Return [x, y] of the center of cell containing provided text 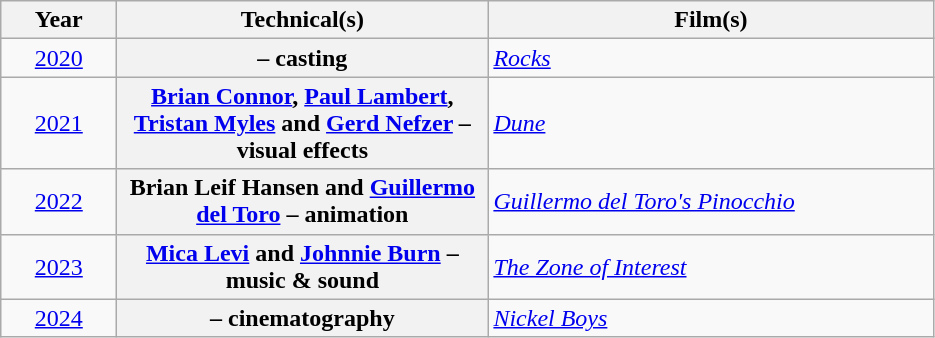
2023 [59, 266]
– casting [302, 58]
Brian Connor, Paul Lambert, Tristan Myles and Gerd Nefzer – visual effects [302, 123]
Brian Leif Hansen and Guillermo del Toro – animation [302, 202]
Year [59, 20]
Technical(s) [302, 20]
Mica Levi and Johnnie Burn – music & sound [302, 266]
2020 [59, 58]
Dune [711, 123]
Film(s) [711, 20]
Rocks [711, 58]
2021 [59, 123]
Nickel Boys [711, 318]
Guillermo del Toro's Pinocchio [711, 202]
The Zone of Interest [711, 266]
– cinematography [302, 318]
2022 [59, 202]
2024 [59, 318]
